Provide the [X, Y] coordinate of the cell's center where the given text is located.  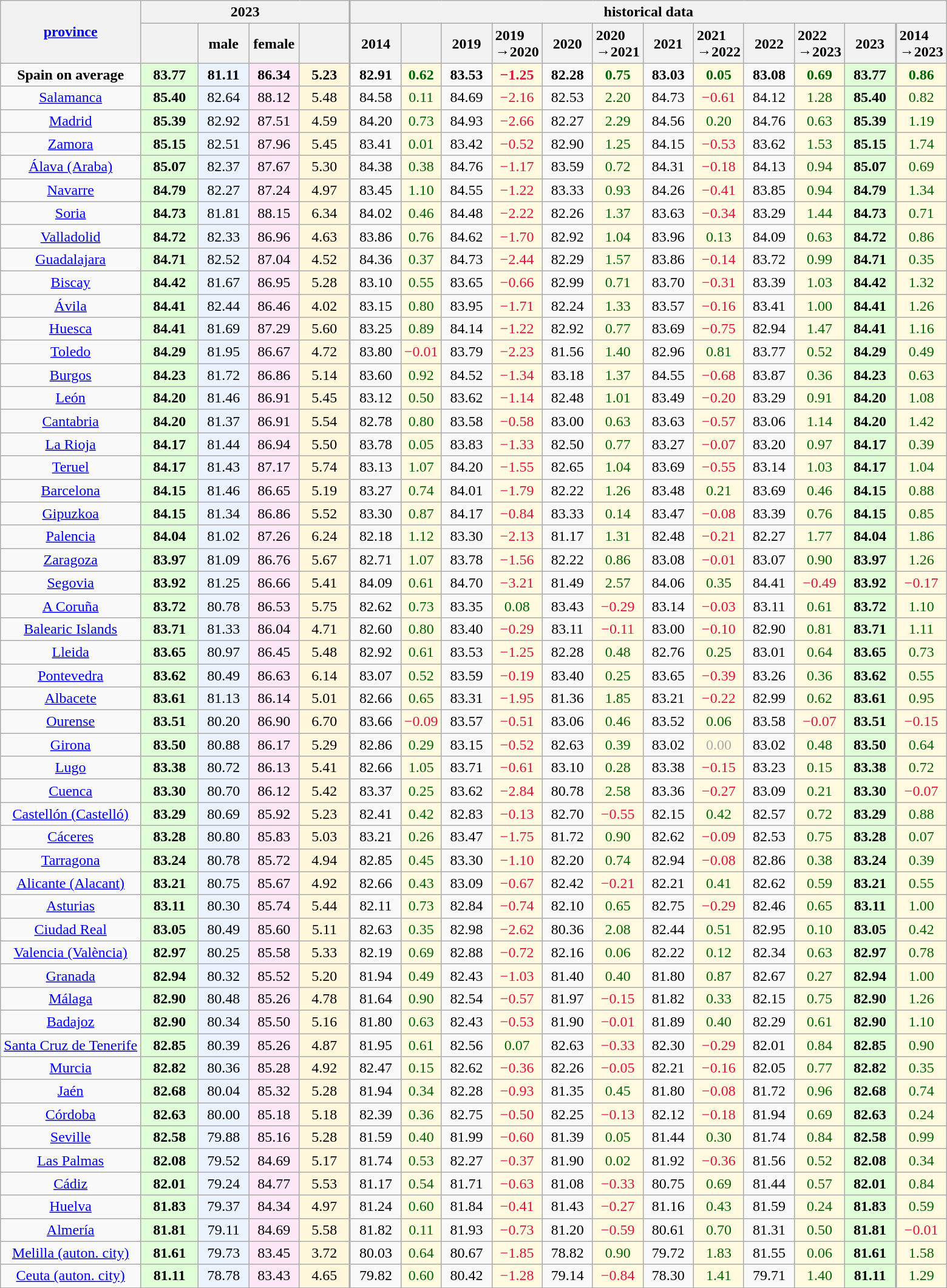
Segovia [70, 583]
82.95 [769, 929]
2021→2022 [719, 44]
83.26 [769, 676]
−0.22 [719, 699]
0.28 [618, 768]
87.51 [274, 121]
5.44 [325, 906]
82.30 [668, 1045]
2022 [769, 44]
0.00 [719, 745]
−0.11 [618, 629]
0.27 [820, 975]
84.58 [376, 98]
82.20 [567, 860]
82.98 [466, 929]
80.20 [223, 722]
82.64 [223, 98]
85.72 [274, 860]
1.86 [921, 537]
1.08 [921, 398]
2020→2021 [618, 44]
5.75 [325, 606]
0.33 [719, 998]
Toledo [70, 352]
−1.10 [517, 860]
Asturias [70, 906]
84.31 [668, 167]
88.15 [274, 213]
1.14 [820, 421]
82.51 [223, 144]
83.37 [376, 791]
81.64 [376, 998]
80.61 [668, 1230]
1.11 [921, 629]
Almería [70, 1230]
5.17 [325, 1161]
80.67 [466, 1253]
6.14 [325, 676]
83.87 [769, 375]
Huelva [70, 1207]
−1.28 [517, 1276]
Palencia [70, 537]
80.48 [223, 998]
Cuenca [70, 791]
85.67 [274, 883]
85.83 [274, 837]
84.38 [376, 167]
85.92 [274, 814]
84.13 [769, 167]
0.08 [517, 606]
Jaén [70, 1091]
−2.44 [517, 259]
81.08 [567, 1184]
Ceuta (auton. city) [70, 1276]
1.57 [618, 259]
82.05 [769, 1068]
Pontevedra [70, 676]
83.95 [466, 305]
−0.66 [517, 282]
1.74 [921, 144]
Albacete [70, 699]
0.30 [719, 1137]
−0.39 [719, 676]
83.96 [668, 236]
−1.55 [517, 467]
80.32 [223, 975]
4.59 [325, 121]
86.76 [274, 560]
79.73 [223, 1253]
−0.74 [517, 906]
2.57 [618, 583]
84.02 [376, 213]
86.96 [274, 236]
−1.70 [517, 236]
−0.05 [618, 1068]
81.13 [223, 699]
Zamora [70, 144]
82.76 [668, 652]
Córdoba [70, 1114]
82.78 [376, 421]
−2.66 [517, 121]
0.14 [618, 514]
5.29 [325, 745]
Zaragoza [70, 560]
82.54 [466, 998]
79.82 [376, 1276]
0.70 [719, 1230]
86.65 [274, 490]
0.96 [820, 1091]
86.66 [274, 583]
2019 [466, 44]
Navarre [70, 190]
−0.17 [921, 583]
5.58 [325, 1230]
4.65 [325, 1276]
0.78 [921, 952]
82.71 [376, 560]
0.26 [421, 837]
4.02 [325, 305]
−2.84 [517, 791]
Castellón (Castelló) [70, 814]
2014 [376, 44]
82.84 [466, 906]
86.94 [274, 444]
5.50 [325, 444]
−1.33 [517, 444]
83.12 [376, 398]
Melilla (auton. city) [70, 1253]
Murcia [70, 1068]
5.20 [325, 975]
82.70 [567, 814]
1.58 [921, 1253]
81.55 [769, 1253]
1.41 [719, 1276]
81.09 [223, 560]
−0.93 [517, 1091]
−0.58 [517, 421]
82.10 [567, 906]
León [70, 398]
0.37 [421, 259]
82.24 [567, 305]
Balearic Islands [70, 629]
83.25 [376, 329]
86.95 [274, 282]
81.40 [567, 975]
6.24 [325, 537]
0.01 [421, 144]
−0.51 [517, 722]
Burgos [70, 375]
83.03 [668, 75]
Lleida [70, 652]
2019→2020 [517, 44]
81.39 [567, 1137]
85.28 [274, 1068]
0.97 [820, 444]
Santa Cruz de Tenerife [70, 1045]
0.57 [820, 1184]
0.92 [421, 375]
84.01 [466, 490]
0.93 [618, 190]
84.34 [274, 1207]
2020 [567, 44]
1.31 [618, 537]
82.56 [466, 1045]
0.29 [421, 745]
5.53 [325, 1184]
−0.68 [719, 375]
81.99 [466, 1137]
1.28 [820, 98]
Ávila [70, 305]
2014→2023 [921, 44]
Cádiz [70, 1184]
85.60 [274, 929]
−1.03 [517, 975]
La Rioja [70, 444]
2.20 [618, 98]
82.50 [567, 444]
male [223, 44]
Soria [70, 213]
80.70 [223, 791]
−1.71 [517, 305]
83.31 [466, 699]
82.67 [769, 975]
province [70, 32]
5.42 [325, 791]
0.85 [921, 514]
83.52 [668, 722]
81.71 [466, 1184]
84.52 [466, 375]
85.32 [274, 1091]
Cantabria [70, 421]
5.14 [325, 375]
0.41 [719, 883]
82.34 [769, 952]
81.92 [668, 1161]
83.60 [376, 375]
79.71 [769, 1276]
80.39 [223, 1045]
−1.56 [517, 560]
−1.95 [517, 699]
81.84 [466, 1207]
0.20 [719, 121]
5.74 [325, 467]
1.34 [921, 190]
82.83 [466, 814]
0.10 [820, 929]
Gipuzkoa [70, 514]
84.12 [769, 98]
Cáceres [70, 837]
82.16 [567, 952]
81.02 [223, 537]
83.42 [466, 144]
83.79 [466, 352]
−0.59 [618, 1230]
4.71 [325, 629]
0.89 [421, 329]
2.58 [618, 791]
2021 [668, 44]
1.77 [820, 537]
82.11 [376, 906]
−2.16 [517, 98]
81.36 [567, 699]
−0.49 [820, 583]
Guadalajara [70, 259]
0.54 [421, 1184]
Tarragona [70, 860]
Alicante (Alacant) [70, 883]
84.26 [668, 190]
84.70 [466, 583]
1.44 [820, 213]
82.41 [376, 814]
−1.14 [517, 398]
−0.37 [517, 1161]
−1.17 [517, 167]
0.82 [921, 98]
Valladolid [70, 236]
81.37 [223, 421]
84.56 [668, 121]
81.89 [668, 1022]
4.63 [325, 236]
80.72 [223, 768]
80.00 [223, 1114]
−1.34 [517, 375]
Álava (Araba) [70, 167]
82.19 [376, 952]
82.46 [769, 906]
79.88 [223, 1137]
83.18 [567, 375]
81.20 [567, 1230]
82.18 [376, 537]
86.04 [274, 629]
historical data [648, 12]
83.49 [668, 398]
0.12 [719, 952]
79.72 [668, 1253]
82.25 [567, 1114]
85.18 [274, 1114]
1.83 [719, 1253]
−2.22 [517, 213]
Biscay [70, 282]
81.97 [567, 998]
−2.13 [517, 537]
1.32 [921, 282]
81.33 [223, 629]
86.53 [274, 606]
0.02 [618, 1161]
82.88 [466, 952]
83.85 [769, 190]
81.69 [223, 329]
−0.19 [517, 676]
82.47 [376, 1068]
−0.31 [719, 282]
86.14 [274, 699]
88.12 [274, 98]
0.13 [719, 236]
79.11 [223, 1230]
79.52 [223, 1161]
80.34 [223, 1022]
1.25 [618, 144]
5.01 [325, 699]
81.24 [376, 1207]
87.67 [274, 167]
86.17 [274, 745]
Ciudad Real [70, 929]
Seville [70, 1137]
−2.62 [517, 929]
82.37 [223, 167]
4.94 [325, 860]
Valencia (València) [70, 952]
female [274, 44]
1.33 [618, 305]
3.72 [325, 1253]
80.25 [223, 952]
1.12 [421, 537]
0.53 [421, 1161]
78.78 [223, 1276]
1.16 [921, 329]
81.93 [466, 1230]
80.88 [223, 745]
82.33 [223, 236]
83.80 [376, 352]
78.30 [668, 1276]
83.35 [466, 606]
5.03 [325, 837]
84.06 [668, 583]
Barcelona [70, 490]
86.63 [274, 676]
−1.79 [517, 490]
Málaga [70, 998]
83.20 [769, 444]
−1.75 [517, 837]
5.16 [325, 1022]
−0.60 [517, 1137]
86.12 [274, 791]
80.04 [223, 1091]
87.24 [274, 190]
−0.20 [719, 398]
1.19 [921, 121]
5.30 [325, 167]
Ourense [70, 722]
−0.10 [719, 629]
1.53 [820, 144]
87.04 [274, 259]
5.52 [325, 514]
5.60 [325, 329]
4.72 [325, 352]
1.85 [618, 699]
86.34 [274, 75]
5.19 [325, 490]
Salamanca [70, 98]
5.67 [325, 560]
4.78 [325, 998]
1.05 [421, 768]
0.95 [921, 699]
−2.23 [517, 352]
Teruel [70, 467]
82.52 [223, 259]
87.96 [274, 144]
5.54 [325, 421]
83.70 [668, 282]
83.01 [769, 652]
5.11 [325, 929]
Lugo [70, 768]
83.66 [376, 722]
83.48 [668, 490]
82.57 [769, 814]
84.48 [466, 213]
86.46 [274, 305]
1.29 [921, 1276]
−0.67 [517, 883]
84.77 [274, 1184]
82.60 [376, 629]
82.91 [376, 75]
81.31 [769, 1230]
−0.14 [719, 259]
85.50 [274, 1022]
86.67 [274, 352]
80.80 [223, 837]
80.30 [223, 906]
81.49 [567, 583]
6.70 [325, 722]
0.51 [719, 929]
86.45 [274, 652]
83.36 [668, 791]
Madrid [70, 121]
86.13 [274, 768]
86.90 [274, 722]
84.62 [466, 236]
80.69 [223, 814]
5.33 [325, 952]
80.03 [376, 1253]
82.39 [376, 1114]
4.87 [325, 1045]
85.52 [274, 975]
84.93 [466, 121]
81.34 [223, 514]
−0.03 [719, 606]
2.29 [618, 121]
80.97 [223, 652]
85.58 [274, 952]
84.36 [376, 259]
−1.85 [517, 1253]
82.42 [567, 883]
−0.34 [719, 213]
Huesca [70, 329]
85.74 [274, 906]
1.42 [921, 421]
Granada [70, 975]
−0.75 [719, 329]
−0.50 [517, 1114]
79.37 [223, 1207]
83.83 [466, 444]
2.08 [618, 929]
87.26 [274, 537]
5.18 [325, 1114]
80.42 [466, 1276]
Badajoz [70, 1022]
81.16 [668, 1207]
78.82 [567, 1253]
81.67 [223, 282]
Girona [70, 745]
81.35 [567, 1091]
81.25 [223, 583]
79.14 [567, 1276]
87.29 [274, 329]
Las Palmas [70, 1161]
0.91 [820, 398]
83.23 [769, 768]
−0.72 [517, 952]
84.14 [466, 329]
A Coruña [70, 606]
4.52 [325, 259]
Spain on average [70, 75]
79.24 [223, 1184]
82.96 [668, 352]
82.12 [668, 1114]
−0.73 [517, 1230]
6.34 [325, 213]
82.65 [567, 467]
1.01 [618, 398]
1.47 [820, 329]
83.13 [376, 467]
−3.21 [517, 583]
2022→2023 [820, 44]
−0.63 [517, 1184]
87.17 [274, 467]
85.16 [274, 1137]
